From the cell containing the given text, extract its center point as (X, Y) coordinate. 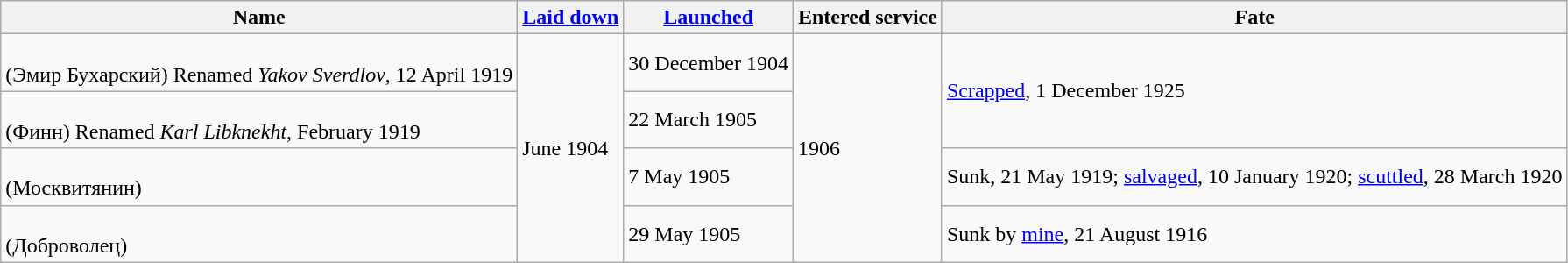
Sunk by mine, 21 August 1916 (1254, 233)
Launched (709, 18)
30 December 1904 (709, 63)
Laid down (571, 18)
(Доброволец) (259, 233)
Sunk, 21 May 1919; salvaged, 10 January 1920; scuttled, 28 March 1920 (1254, 177)
Scrapped, 1 December 1925 (1254, 91)
7 May 1905 (709, 177)
Name (259, 18)
(Эмир Бухарский) Renamed Yakov Sverdlov, 12 April 1919 (259, 63)
Fate (1254, 18)
1906 (867, 148)
(Финн) Renamed Karl Libknekht, February 1919 (259, 119)
29 May 1905 (709, 233)
22 March 1905 (709, 119)
(Москвитянин) (259, 177)
June 1904 (571, 148)
Entered service (867, 18)
